Identify which cell holds the provided text, then report its [X, Y] central coordinate. 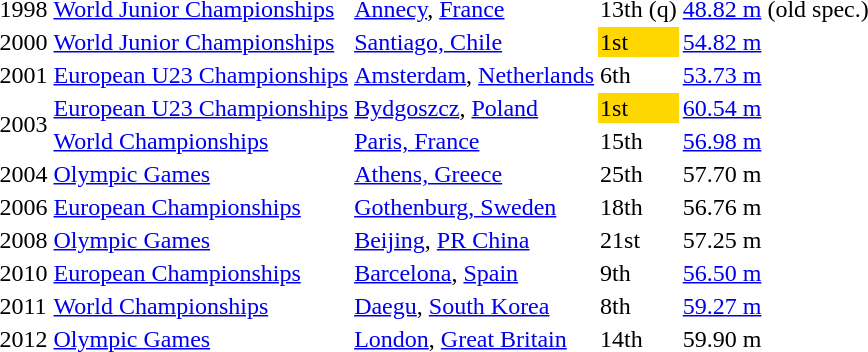
9th [639, 273]
18th [639, 207]
25th [639, 174]
World Junior Championships [201, 42]
Amsterdam, Netherlands [474, 75]
8th [639, 306]
15th [639, 141]
Barcelona, Spain [474, 273]
Bydgoszcz, Poland [474, 108]
Paris, France [474, 141]
Beijing, PR China [474, 240]
Gothenburg, Sweden [474, 207]
21st [639, 240]
Daegu, South Korea [474, 306]
Santiago, Chile [474, 42]
6th [639, 75]
Athens, Greece [474, 174]
